Detect which cell encompasses the target text, then output its [x, y] center coordinate. 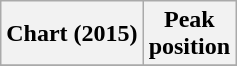
Peakposition [189, 34]
Chart (2015) [72, 34]
